Pinpoint the cell where the given text exists, returning its (x, y) midpoint coordinate. 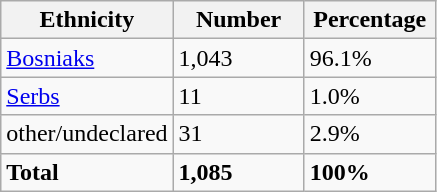
Bosniaks (87, 58)
100% (370, 172)
Ethnicity (87, 20)
Percentage (370, 20)
31 (238, 134)
1.0% (370, 96)
1,043 (238, 58)
Serbs (87, 96)
Number (238, 20)
1,085 (238, 172)
Total (87, 172)
other/undeclared (87, 134)
96.1% (370, 58)
2.9% (370, 134)
11 (238, 96)
